Locate the cell with the specified text and output its (x, y) center coordinate. 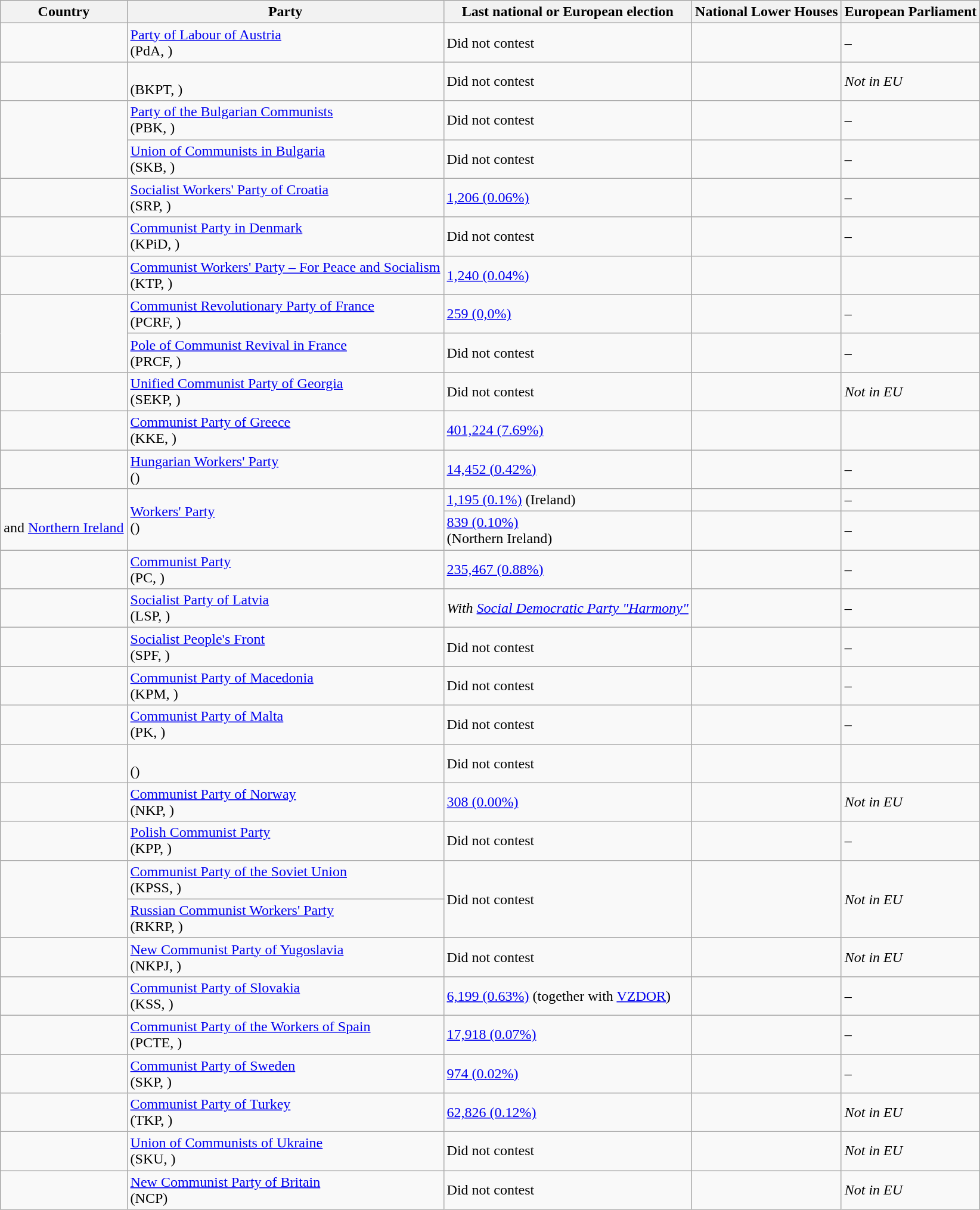
Communist Party of Turkey(TKP, ) (285, 1112)
New Communist Party of Yugoslavia(NKPJ, ) (285, 957)
235,467 (0.88%) (567, 570)
Communist Party of Macedonia(KPM, ) (285, 685)
European Parliament (911, 12)
839 (0.10%)(Northern Ireland) (567, 530)
Country (64, 12)
Communist Workers' Party – For Peace and Socialism(KTP, ) (285, 275)
Socialist Workers' Party of Croatia(SRP, ) (285, 198)
Communist Party of the Workers of Spain(PCTE, ) (285, 1035)
Communist Party of Sweden(SKP, ) (285, 1073)
1,195 (0.1%) (Ireland) (567, 500)
401,224 (7.69%) (567, 430)
Socialist Party of Latvia(LSP, ) (285, 608)
Party of the Bulgarian Communists(PBK, ) (285, 120)
Party of Labour of Austria(PdA, ) (285, 43)
() (285, 763)
With Social Democratic Party "Harmony" (567, 608)
Communist Party of Greece(KKE, ) (285, 430)
Party (285, 12)
259 (0,0%) (567, 314)
National Lower Houses (767, 12)
Workers' Party() (285, 520)
Communist Party in Denmark(KPiD, ) (285, 236)
308 (0.00%) (567, 802)
1,240 (0.04%) (567, 275)
and Northern Ireland (64, 520)
14,452 (0.42%) (567, 469)
974 (0.02%) (567, 1073)
1,206 (0.06%) (567, 198)
Pole of Communist Revival in France(PRCF, ) (285, 353)
Communist Revolutionary Party of France(PCRF, ) (285, 314)
Socialist People's Front(SPF, ) (285, 647)
Communist Party of Slovakia(KSS, ) (285, 995)
Polish Communist Party(KPP, ) (285, 840)
Communist Party(PC, ) (285, 570)
(BKPT, ) (285, 81)
Hungarian Workers' Party() (285, 469)
Last national or European election (567, 12)
Communist Party of the Soviet Union(KPSS, ) (285, 880)
Union of Communists in Bulgaria(SKB, ) (285, 159)
Unified Communist Party of Georgia(SEKP, ) (285, 391)
New Communist Party of Britain(NCP) (285, 1190)
17,918 (0.07%) (567, 1035)
Union of Communists of Ukraine(SKU, ) (285, 1152)
6,199 (0.63%) (together with VZDOR) (567, 995)
62,826 (0.12%) (567, 1112)
Russian Communist Workers' Party(RKRP, ) (285, 918)
Communist Party of Malta(PK, ) (285, 725)
Communist Party of Norway(NKP, ) (285, 802)
